Scan for the cell matching the given text and deliver its (X, Y) coordinate at center. 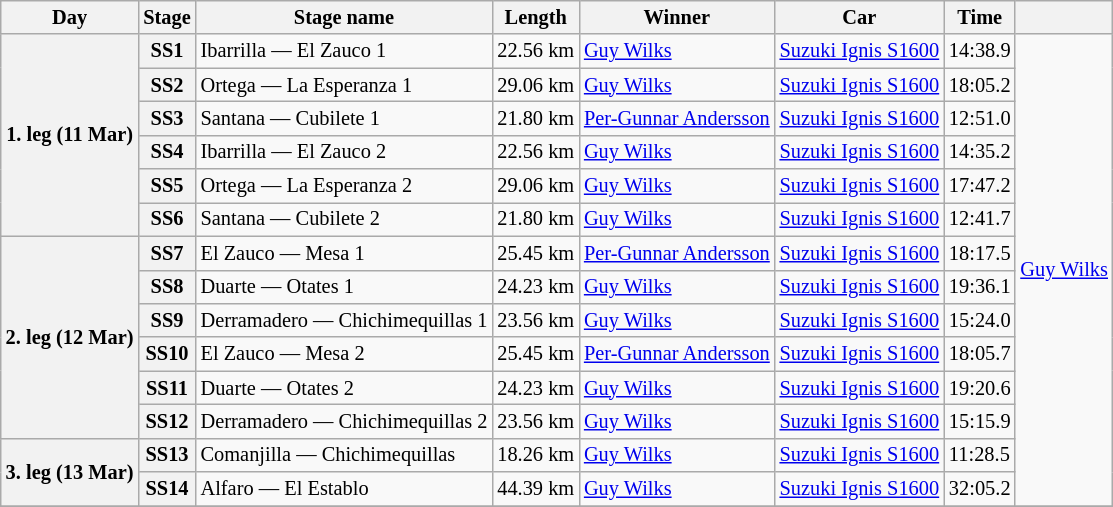
SS9 (166, 320)
Ortega — La Esperanza 1 (344, 85)
18:05.7 (980, 354)
14:38.9 (980, 51)
32:05.2 (980, 489)
SS11 (166, 388)
Stage (166, 17)
SS3 (166, 118)
El Zauco — Mesa 2 (344, 354)
Length (536, 17)
18.26 km (536, 455)
15:24.0 (980, 320)
Santana — Cubilete 2 (344, 219)
SS12 (166, 421)
SS2 (166, 85)
Derramadero — Chichimequillas 1 (344, 320)
SS5 (166, 186)
2. leg (12 Mar) (70, 337)
Duarte — Otates 1 (344, 287)
17:47.2 (980, 186)
15:15.9 (980, 421)
44.39 km (536, 489)
14:35.2 (980, 152)
1. leg (11 Mar) (70, 135)
El Zauco — Mesa 1 (344, 253)
Car (860, 17)
SS14 (166, 489)
19:20.6 (980, 388)
12:51.0 (980, 118)
SS8 (166, 287)
Ortega — La Esperanza 2 (344, 186)
SS6 (166, 219)
18:17.5 (980, 253)
Alfaro — El Establo (344, 489)
Derramadero — Chichimequillas 2 (344, 421)
11:28.5 (980, 455)
Stage name (344, 17)
3. leg (13 Mar) (70, 472)
SS13 (166, 455)
Duarte — Otates 2 (344, 388)
SS10 (166, 354)
Time (980, 17)
Comanjilla — Chichimequillas (344, 455)
19:36.1 (980, 287)
Day (70, 17)
Ibarrilla — El Zauco 2 (344, 152)
Winner (677, 17)
18:05.2 (980, 85)
SS7 (166, 253)
Ibarrilla — El Zauco 1 (344, 51)
SS4 (166, 152)
Santana — Cubilete 1 (344, 118)
SS1 (166, 51)
12:41.7 (980, 219)
